Return the [X, Y] coordinate for the center point of the cell that contains the specified text.  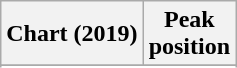
Peakposition [189, 34]
Chart (2019) [72, 34]
